For the text-containing cell, return its midpoint in (x, y) coordinate format. 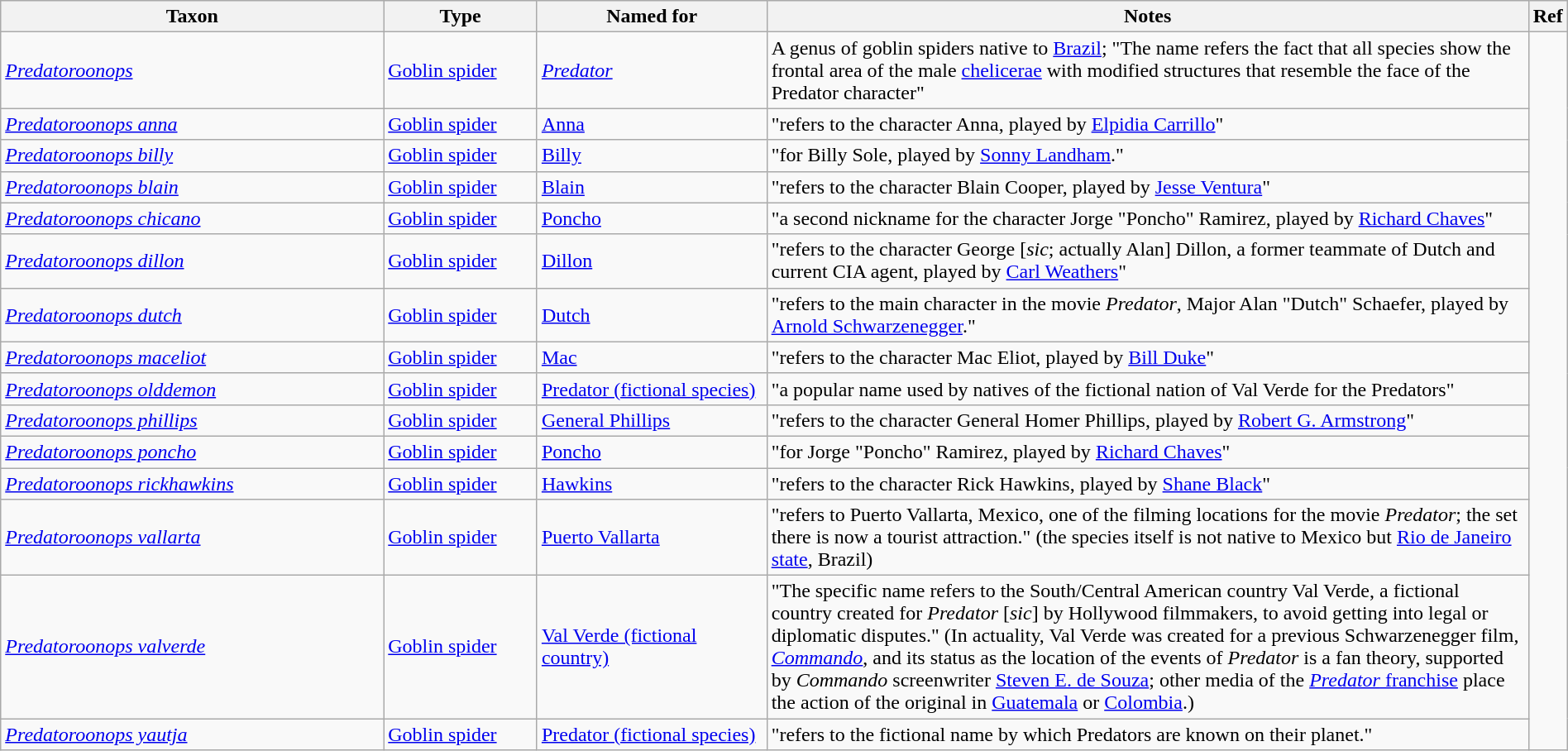
Predatoroonops yautja (192, 734)
Mac (652, 357)
"refers to the main character in the movie Predator, Major Alan "Dutch" Schaefer, played by Arnold Schwarzenegger." (1148, 314)
Predatoroonops maceliot (192, 357)
Predatoroonops dillon (192, 261)
"refers to the fictional name by which Predators are known on their planet." (1148, 734)
Taxon (192, 17)
Billy (652, 155)
Predatoroonops phillips (192, 420)
Type (461, 17)
Predatoroonops (192, 70)
Predator (652, 70)
Predatoroonops dutch (192, 314)
Val Verde (fictional country) (652, 647)
"a second nickname for the character Jorge "Poncho" Ramirez, played by Richard Chaves" (1148, 218)
"for Jorge "Poncho" Ramirez, played by Richard Chaves" (1148, 452)
"refers to the character Rick Hawkins, played by Shane Black" (1148, 484)
Hawkins (652, 484)
Predatoroonops blain (192, 187)
Anna (652, 124)
Predatoroonops billy (192, 155)
"refers to the character George [sic; actually Alan] Dillon, a former teammate of Dutch and current CIA agent, played by Carl Weathers" (1148, 261)
Notes (1148, 17)
Predatoroonops vallarta (192, 538)
General Phillips (652, 420)
"refers to the character Blain Cooper, played by Jesse Ventura" (1148, 187)
Blain (652, 187)
Predatoroonops olddemon (192, 389)
Predatoroonops chicano (192, 218)
Dutch (652, 314)
"refers to the character Anna, played by Elpidia Carrillo" (1148, 124)
"refers to the character General Homer Phillips, played by Robert G. Armstrong" (1148, 420)
Puerto Vallarta (652, 538)
Predatoroonops anna (192, 124)
"refers to the character Mac Eliot, played by Bill Duke" (1148, 357)
"a popular name used by natives of the fictional nation of Val Verde for the Predators" (1148, 389)
Predatoroonops poncho (192, 452)
Named for (652, 17)
Predatoroonops valverde (192, 647)
Predatoroonops rickhawkins (192, 484)
"for Billy Sole, played by Sonny Landham." (1148, 155)
Ref (1548, 17)
Dillon (652, 261)
